Identify which cell holds the provided text, then report its [x, y] central coordinate. 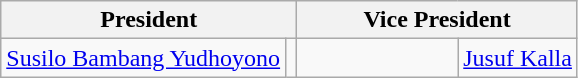
Vice President [438, 20]
Susilo Bambang Yudhoyono [144, 58]
Jusuf Kalla [518, 58]
President [149, 20]
